Scan for the cell matching the given text and deliver its [x, y] coordinate at center. 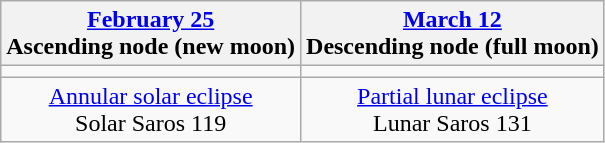
Partial lunar eclipseLunar Saros 131 [453, 110]
March 12Descending node (full moon) [453, 34]
February 25Ascending node (new moon) [151, 34]
Annular solar eclipseSolar Saros 119 [151, 110]
